Extract the (x, y) coordinate from the center of the cell holding the provided text.  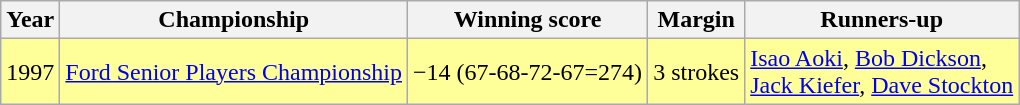
Runners-up (882, 20)
Ford Senior Players Championship (234, 72)
Isao Aoki, Bob Dickson, Jack Kiefer, Dave Stockton (882, 72)
Championship (234, 20)
3 strokes (696, 72)
Winning score (528, 20)
Margin (696, 20)
−14 (67-68-72-67=274) (528, 72)
Year (30, 20)
1997 (30, 72)
